From the cell containing the given text, extract its center point as (X, Y) coordinate. 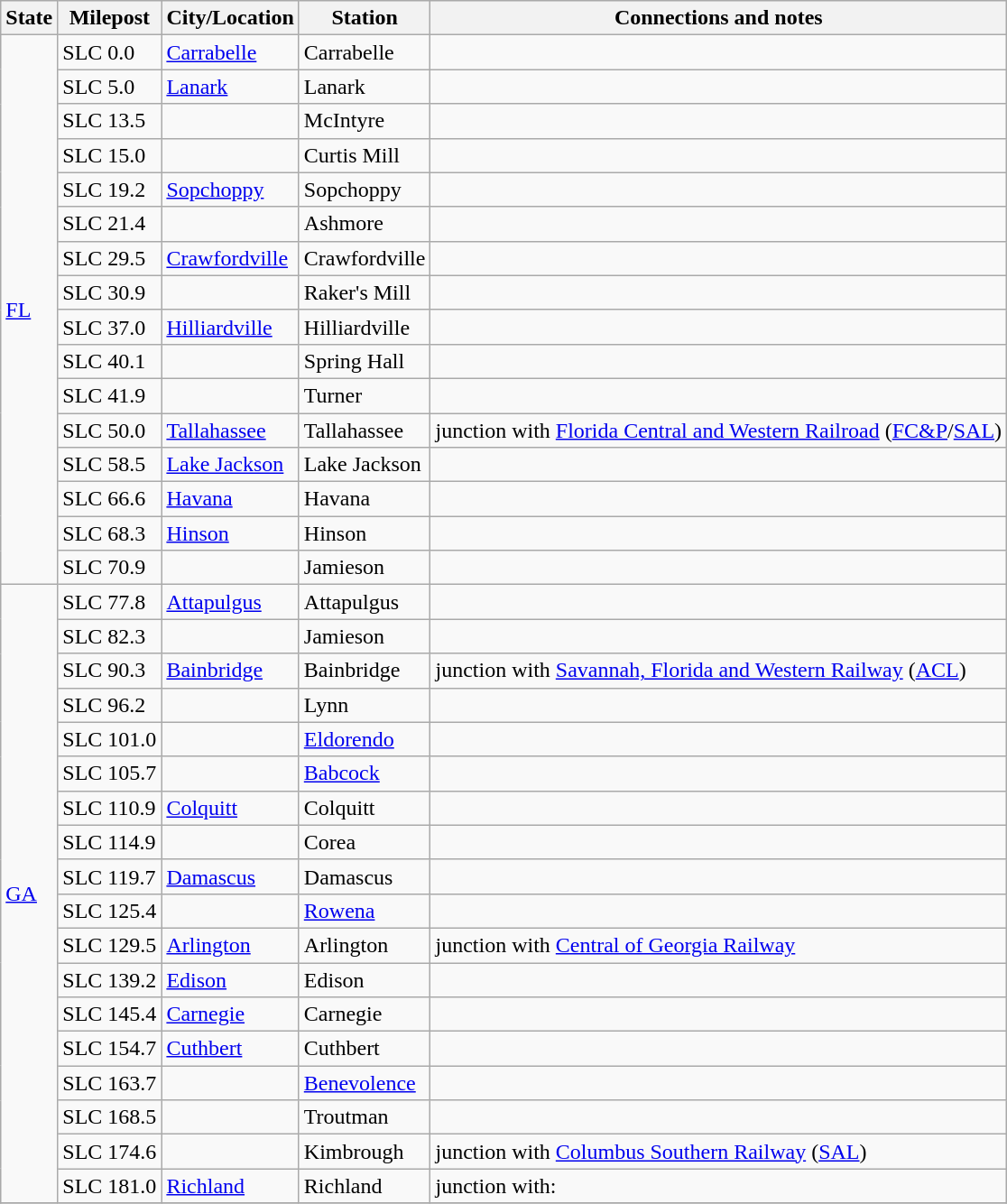
SLC 145.4 (110, 1014)
Station (365, 18)
junction with Savannah, Florida and Western Railway (ACL) (718, 671)
SLC 96.2 (110, 705)
FL (29, 310)
Eldorendo (365, 739)
Troutman (365, 1117)
SLC 105.7 (110, 773)
SLC 129.5 (110, 945)
SLC 13.5 (110, 121)
Babcock (365, 773)
SLC 40.1 (110, 361)
SLC 101.0 (110, 739)
Turner (365, 395)
SLC 174.6 (110, 1152)
SLC 139.2 (110, 979)
SLC 41.9 (110, 395)
Connections and notes (718, 18)
SLC 163.7 (110, 1083)
SLC 77.8 (110, 602)
SLC 119.7 (110, 876)
SLC 90.3 (110, 671)
SLC 50.0 (110, 431)
junction with Columbus Southern Railway (SAL) (718, 1152)
Kimbrough (365, 1152)
SLC 168.5 (110, 1117)
SLC 114.9 (110, 842)
State (29, 18)
GA (29, 894)
SLC 154.7 (110, 1049)
Rowena (365, 911)
SLC 30.9 (110, 292)
City/Location (230, 18)
Ashmore (365, 224)
Lynn (365, 705)
SLC 125.4 (110, 911)
Raker's Mill (365, 292)
SLC 5.0 (110, 87)
junction with Central of Georgia Railway (718, 945)
Corea (365, 842)
SLC 181.0 (110, 1186)
SLC 110.9 (110, 808)
McIntyre (365, 121)
Spring Hall (365, 361)
SLC 66.6 (110, 499)
SLC 19.2 (110, 190)
Curtis Mill (365, 155)
SLC 58.5 (110, 465)
junction with: (718, 1186)
junction with Florida Central and Western Railroad (FC&P/SAL) (718, 431)
SLC 0.0 (110, 52)
SLC 37.0 (110, 327)
SLC 15.0 (110, 155)
SLC 68.3 (110, 533)
SLC 21.4 (110, 224)
SLC 82.3 (110, 636)
SLC 70.9 (110, 568)
Milepost (110, 18)
Benevolence (365, 1083)
SLC 29.5 (110, 258)
